Capture the cell that displays the provided text and extract its [X, Y] central coordinate. 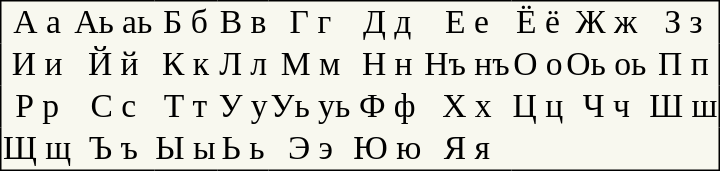
Р р [37, 107]
К к [186, 65]
О о [538, 65]
З з [684, 22]
Ф ф [388, 107]
Я я [467, 150]
Ё ё [538, 22]
Аь аь [114, 22]
С с [114, 107]
Е е [467, 22]
Х х [467, 107]
Д д [388, 22]
Т т [186, 107]
А а [37, 22]
У у [243, 107]
Э э [310, 150]
Ю ю [388, 150]
Л л [243, 65]
Ж ж [606, 22]
Б б [186, 22]
И и [37, 65]
Н н [388, 65]
М м [310, 65]
Нъ нъ [467, 65]
Ъ ъ [114, 150]
Уь уь [310, 107]
Ц ц [538, 107]
Щ щ [37, 150]
Ч ч [606, 107]
Ы ы [186, 150]
Оь оь [606, 65]
В в [243, 22]
П п [684, 65]
Й й [114, 65]
Ь ь [243, 150]
Ш ш [684, 107]
Г г [310, 22]
